Scan for the cell matching the given text and deliver its [X, Y] coordinate at center. 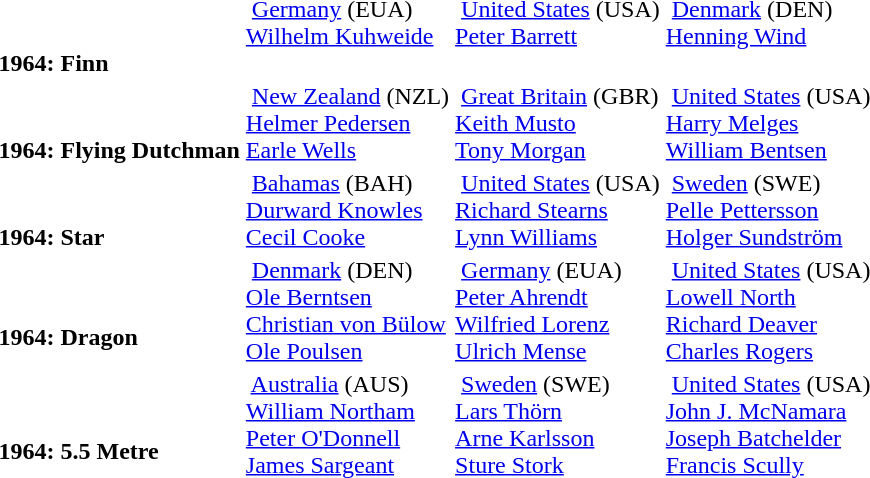
Denmark (DEN)Ole BerntsenChristian von BülowOle Poulsen [347, 310]
Bahamas (BAH)Durward KnowlesCecil Cooke [347, 210]
New Zealand (NZL)Helmer PedersenEarle Wells [347, 123]
Great Britain (GBR)Keith MustoTony Morgan [558, 123]
United States (USA)Richard StearnsLynn Williams [558, 210]
Germany (EUA)Peter AhrendtWilfried LorenzUlrich Mense [558, 310]
